Extract the (X, Y) coordinate from the center of the cell holding the provided text.  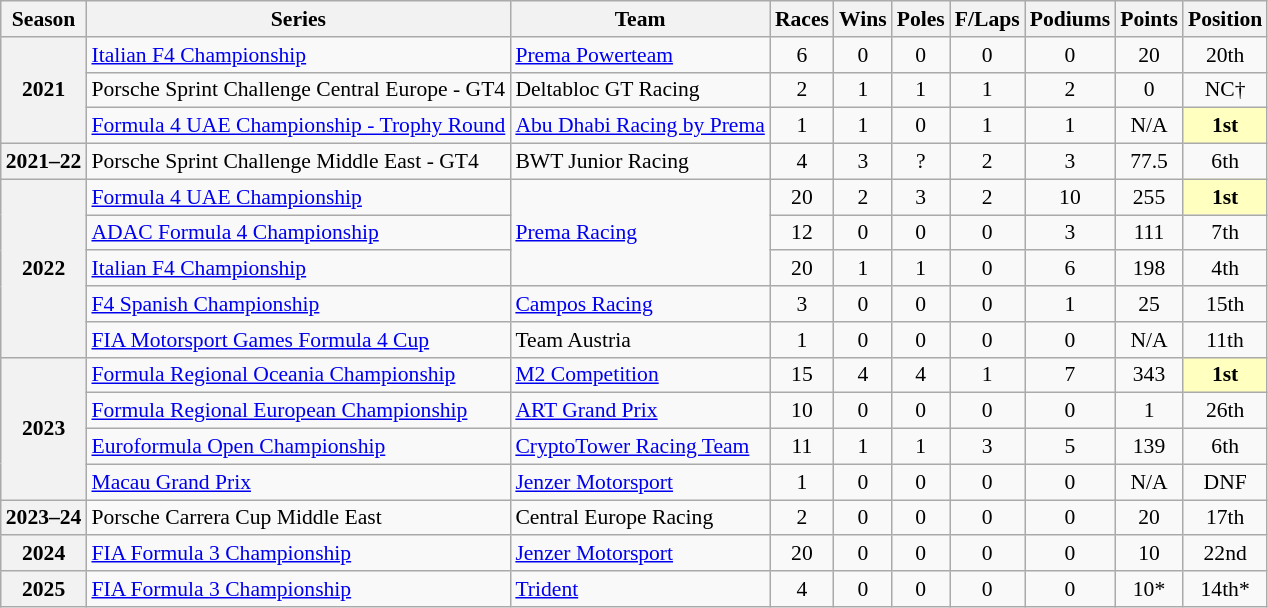
Races (802, 19)
Campos Racing (640, 304)
20th (1225, 55)
F4 Spanish Championship (298, 304)
Points (1149, 19)
Wins (863, 19)
BWT Junior Racing (640, 162)
Team (640, 19)
Porsche Carrera Cup Middle East (298, 518)
255 (1149, 197)
2024 (44, 554)
? (921, 162)
2021–22 (44, 162)
14th* (1225, 589)
2021 (44, 90)
7 (1070, 375)
343 (1149, 375)
Trident (640, 589)
Season (44, 19)
Euroformula Open Championship (298, 447)
7th (1225, 233)
Macau Grand Prix (298, 482)
26th (1225, 411)
11 (802, 447)
Position (1225, 19)
Prema Racing (640, 232)
15th (1225, 304)
Formula 4 UAE Championship - Trophy Round (298, 126)
Formula 4 UAE Championship (298, 197)
Deltabloc GT Racing (640, 90)
M2 Competition (640, 375)
Central Europe Racing (640, 518)
ADAC Formula 4 Championship (298, 233)
Prema Powerteam (640, 55)
Porsche Sprint Challenge Central Europe - GT4 (298, 90)
4th (1225, 269)
12 (802, 233)
5 (1070, 447)
22nd (1225, 554)
Formula Regional Oceania Championship (298, 375)
F/Laps (988, 19)
2023 (44, 428)
2022 (44, 268)
NC† (1225, 90)
111 (1149, 233)
2025 (44, 589)
DNF (1225, 482)
25 (1149, 304)
15 (802, 375)
Series (298, 19)
139 (1149, 447)
2023–24 (44, 518)
CryptoTower Racing Team (640, 447)
Porsche Sprint Challenge Middle East - GT4 (298, 162)
FIA Motorsport Games Formula 4 Cup (298, 340)
Podiums (1070, 19)
Formula Regional European Championship (298, 411)
ART Grand Prix (640, 411)
Abu Dhabi Racing by Prema (640, 126)
198 (1149, 269)
11th (1225, 340)
17th (1225, 518)
Poles (921, 19)
77.5 (1149, 162)
10* (1149, 589)
Team Austria (640, 340)
